Pinpoint the cell where the given text exists, returning its [x, y] midpoint coordinate. 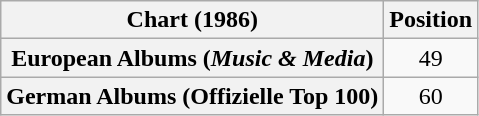
49 [431, 58]
60 [431, 96]
German Albums (Offizielle Top 100) [192, 96]
Chart (1986) [192, 20]
European Albums (Music & Media) [192, 58]
Position [431, 20]
